Locate the cell with the specified text and output its [X, Y] center coordinate. 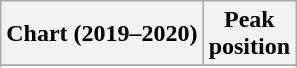
Peakposition [249, 34]
Chart (2019–2020) [102, 34]
